Capture the cell that displays the provided text and extract its [X, Y] central coordinate. 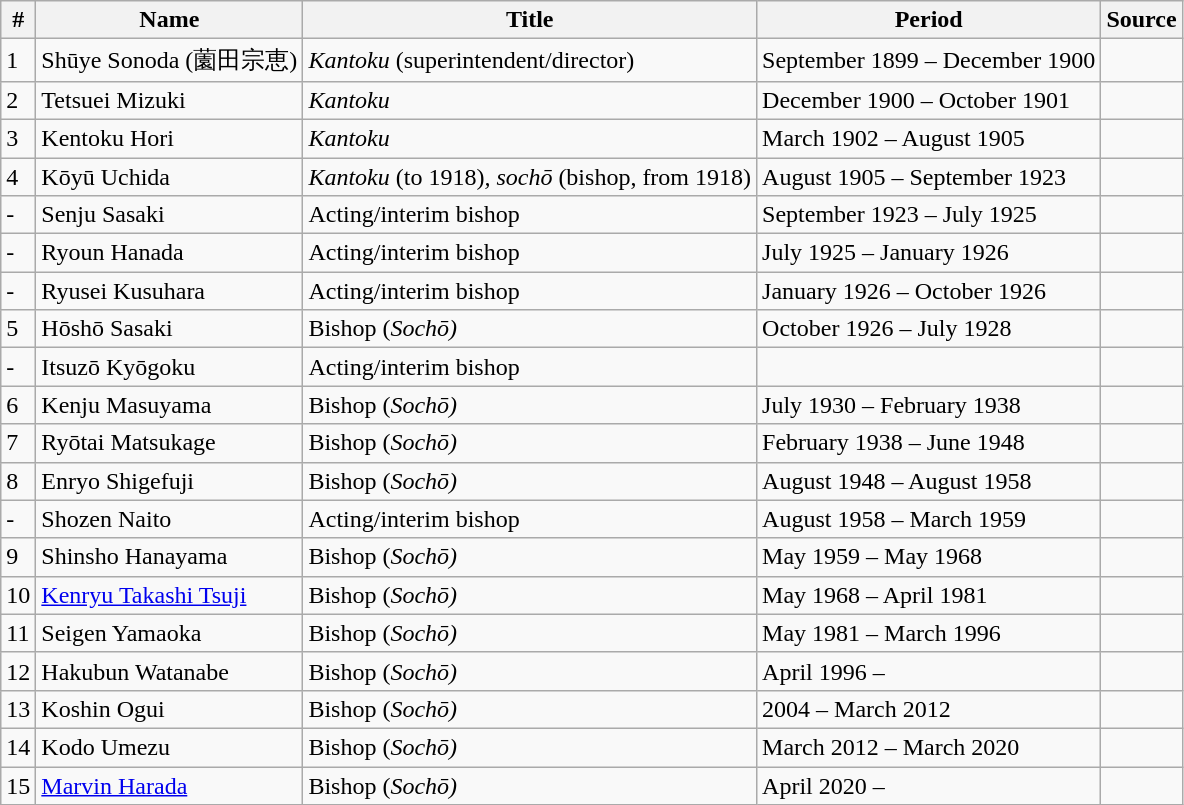
15 [18, 785]
March 1902 – August 1905 [929, 138]
January 1926 – October 1926 [929, 291]
Kodo Umezu [170, 747]
4 [18, 177]
14 [18, 747]
7 [18, 443]
Itsuzō Kyōgoku [170, 367]
July 1930 – February 1938 [929, 405]
2 [18, 100]
Kentoku Hori [170, 138]
2004 – March 2012 [929, 709]
Ryusei Kusuhara [170, 291]
Title [530, 20]
April 1996 – [929, 671]
Source [1142, 20]
August 1958 – March 1959 [929, 519]
August 1905 – September 1923 [929, 177]
Kenju Masuyama [170, 405]
Shinsho Hanayama [170, 557]
Hōshō Sasaki [170, 329]
Tetsuei Mizuki [170, 100]
September 1923 – July 1925 [929, 215]
6 [18, 405]
Seigen Yamaoka [170, 633]
Kenryu Takashi Tsuji [170, 595]
Name [170, 20]
March 2012 – March 2020 [929, 747]
Period [929, 20]
Ryōtai Matsukage [170, 443]
Shozen Naito [170, 519]
May 1981 – March 1996 [929, 633]
Koshin Ogui [170, 709]
Kantoku (to 1918), sochō (bishop, from 1918) [530, 177]
1 [18, 60]
October 1926 – July 1928 [929, 329]
13 [18, 709]
Kantoku (superintendent/director) [530, 60]
Hakubun Watanabe [170, 671]
April 2020 – [929, 785]
10 [18, 595]
Kōyū Uchida [170, 177]
September 1899 – December 1900 [929, 60]
11 [18, 633]
Marvin Harada [170, 785]
3 [18, 138]
Senju Sasaki [170, 215]
Shūye Sonoda (薗田宗恵) [170, 60]
8 [18, 481]
Enryo Shigefuji [170, 481]
Ryoun Hanada [170, 253]
# [18, 20]
9 [18, 557]
July 1925 – January 1926 [929, 253]
12 [18, 671]
February 1938 – June 1948 [929, 443]
May 1968 – April 1981 [929, 595]
May 1959 – May 1968 [929, 557]
5 [18, 329]
August 1948 – August 1958 [929, 481]
December 1900 – October 1901 [929, 100]
